For the text-containing cell, return its midpoint in (x, y) coordinate format. 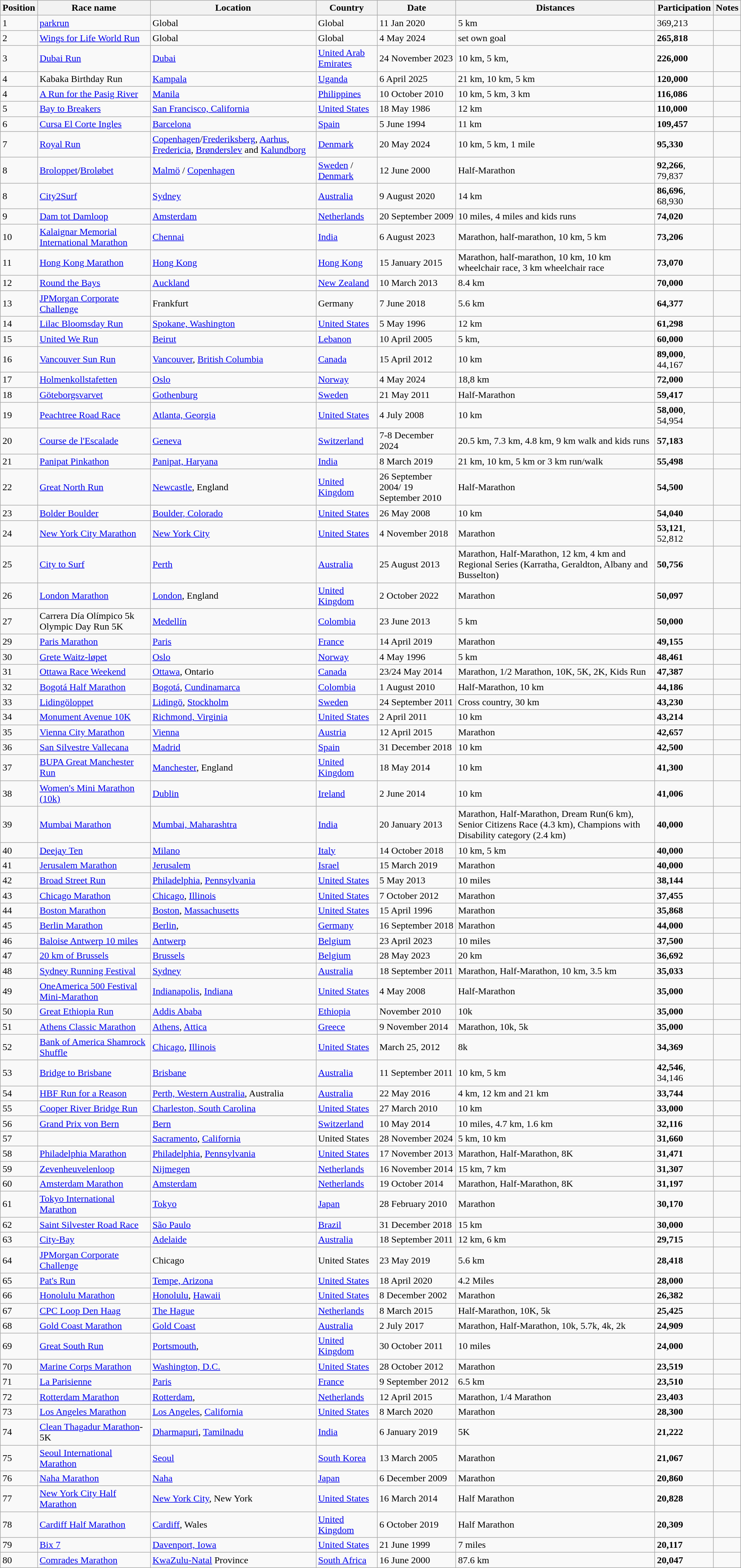
13 (19, 303)
Distances (556, 8)
26 May 2008 (416, 513)
14 km (556, 196)
Cross country, 30 km (556, 702)
21 June 1999 (416, 1545)
Bridge to Brisbane (93, 1073)
54,500 (684, 487)
Deejay Ten (93, 850)
10 May 2014 (416, 1123)
Grand Prix von Bern (93, 1123)
Great North Run (93, 487)
10k (556, 1012)
21,222 (684, 1432)
16 November 2014 (416, 1168)
Chennai (233, 237)
Gothenburg (233, 395)
set own goal (556, 38)
42,500 (684, 747)
Lidingöloppet (93, 702)
Vancouver Sun Run (93, 360)
50,756 (684, 564)
10 km, 5 km, 1 mile (556, 144)
65 (19, 1281)
London Marathon (93, 596)
New York City (233, 533)
Naha Marathon (93, 1479)
Dubai (233, 59)
55 (19, 1108)
53,121, 52,812 (684, 533)
City-Bay (93, 1240)
33 (19, 702)
Marathon, Half-Marathon, Dream Run(6 km), Senior Citizens Race (4.3 km), Champions with Disability category (2.4 km) (556, 824)
Marine Corps Marathon (93, 1366)
South Korea (347, 1458)
58 (19, 1153)
23 June 2013 (416, 622)
60 (19, 1184)
25 August 2013 (416, 564)
60,000 (684, 339)
87.6 km (556, 1560)
7-8 December 2024 (416, 441)
Tokyo International Marathon (93, 1205)
United We Run (93, 339)
13 March 2005 (416, 1458)
City to Surf (93, 564)
5 June 1994 (416, 124)
20 km of Brussels (93, 956)
39 (19, 824)
8k (556, 1047)
44,000 (684, 926)
37 (19, 767)
23 May 2019 (416, 1260)
38 (19, 794)
20,117 (684, 1545)
Bogotá Half Marathon (93, 687)
47 (19, 956)
Sweden / Denmark (347, 170)
10 km, 5 km, (556, 59)
17 (19, 380)
23,510 (684, 1382)
14 (19, 324)
15 January 2015 (416, 263)
Paris Marathon (93, 642)
Course de l'Escalade (93, 441)
44 (19, 911)
7 miles (556, 1545)
55,498 (684, 461)
Portsmouth, (233, 1346)
8 March 2019 (416, 461)
20,047 (684, 1560)
4 May 2008 (416, 991)
38,144 (684, 880)
92,266, 79,837 (684, 170)
50,000 (684, 622)
7 October 2012 (416, 895)
33,000 (684, 1108)
Saint Silvester Road Race (93, 1225)
Boulder, Colorado (233, 513)
Ottawa, Ontario (233, 672)
78 (19, 1524)
41 (19, 865)
Tokyo (233, 1205)
6 October 2019 (416, 1524)
30 October 2011 (416, 1346)
20,828 (684, 1499)
Adelaide (233, 1240)
HBF Run for a Reason (93, 1093)
73 (19, 1412)
Great South Run (93, 1346)
5 May 1996 (416, 324)
36,692 (684, 956)
Wings for Life World Run (93, 38)
43,214 (684, 717)
4 July 2008 (416, 415)
5 (19, 109)
20,309 (684, 1524)
Italy (347, 850)
27 (19, 622)
Hong Kong Marathon (93, 263)
37,500 (684, 941)
Sydney Running Festival (93, 971)
61 (19, 1205)
59 (19, 1168)
73,070 (684, 263)
42,657 (684, 732)
London, England (233, 596)
San Silvestre Vallecana (93, 747)
28 May 2023 (416, 956)
20 May 2024 (416, 144)
16 March 2014 (416, 1499)
Cardiff, Wales (233, 1524)
49 (19, 991)
21 km, 10 km, 5 km (556, 79)
18 May 2014 (416, 767)
7 June 2018 (416, 303)
6 December 2009 (416, 1479)
34 (19, 717)
64 (19, 1260)
23 April 2023 (416, 941)
6 January 2019 (416, 1432)
Perth (233, 564)
1 (19, 23)
74,020 (684, 216)
21 km, 10 km, 5 km or 3 km run/walk (556, 461)
20 January 2013 (416, 824)
Göteborgsvarvet (93, 395)
Amsterdam Marathon (93, 1184)
54,040 (684, 513)
OneAmerica 500 Festival Mini-Marathon (93, 991)
Carrera Día Olímpico 5k Olympic Day Run 5K (93, 622)
Rotterdam Marathon (93, 1397)
11 Jan 2020 (416, 23)
Jerusalem (233, 865)
Newcastle, England (233, 487)
Greece (347, 1027)
Madrid (233, 747)
Country (347, 8)
November 2010 (416, 1012)
73,206 (684, 237)
Mumbai Marathon (93, 824)
Location (233, 8)
16 (19, 360)
48 (19, 971)
37,455 (684, 895)
Bogotá, Cundinamarca (233, 687)
8.4 km (556, 283)
15 March 2019 (416, 865)
15 April 1996 (416, 911)
Israel (347, 865)
20.5 km, 7.3 km, 4.8 km, 9 km walk and kids runs (556, 441)
Dam tot Damloop (93, 216)
23,519 (684, 1366)
49,155 (684, 642)
Dubai Run (93, 59)
35,033 (684, 971)
28 October 2012 (416, 1366)
109,457 (684, 124)
CPC Loop Den Haag (93, 1311)
42,546, 34,146 (684, 1073)
31,307 (684, 1168)
23,403 (684, 1397)
Gold Coast (233, 1326)
31 (19, 672)
57 (19, 1138)
10 March 2013 (416, 283)
Notes (727, 8)
10 miles, 4.7 km, 1.6 km (556, 1123)
9 August 2020 (416, 196)
28,418 (684, 1260)
41,006 (684, 794)
Charleston, South Carolina (233, 1108)
15 km, 7 km (556, 1168)
75 (19, 1458)
10 km, 5 km, 3 km (556, 94)
Jerusalem Marathon (93, 865)
Gold Coast Marathon (93, 1326)
20 September 2009 (416, 216)
22 May 2016 (416, 1093)
Holmenkollstafetten (93, 380)
30,170 (684, 1205)
21 (19, 461)
26 (19, 596)
21 May 2011 (416, 395)
20 (19, 441)
45 (19, 926)
14 April 2019 (416, 642)
34,369 (684, 1047)
54 (19, 1093)
32,116 (684, 1123)
Lidingö, Stockholm (233, 702)
Perth, Western Australia, Australia (233, 1093)
42 (19, 880)
5 km, 10 km (556, 1138)
Pat's Run (93, 1281)
2 July 2017 (416, 1326)
12 (19, 283)
Indianapolis, Indiana (233, 991)
20 km (556, 956)
47,387 (684, 672)
Athens Classic Marathon (93, 1027)
Cursa El Corte Ingles (93, 124)
2 April 2011 (416, 717)
35,868 (684, 911)
68 (19, 1326)
16 June 2000 (416, 1560)
Vancouver, British Columbia (233, 360)
Bay to Breakers (93, 109)
36 (19, 747)
89,000, 44,167 (684, 360)
80 (19, 1560)
Milano (233, 850)
Panipat, Haryana (233, 461)
1 August 2010 (416, 687)
11 September 2011 (416, 1073)
Chicago (233, 1260)
69 (19, 1346)
Copenhagen/Frederiksberg, Aarhus, Fredericia, Brønderslev and Kalundborg (233, 144)
San Francisco, California (233, 109)
Vienna City Marathon (93, 732)
Bolder Boulder (93, 513)
8 December 2002 (416, 1296)
Davenport, Iowa (233, 1545)
23/24 May 2014 (416, 672)
Addis Ababa (233, 1012)
Ottawa Race Weekend (93, 672)
Brisbane (233, 1073)
Women's Mini Marathon (10k) (93, 794)
A Run for the Pasig River (93, 94)
29 (19, 642)
48,461 (684, 657)
Malmö / Copenhagen (233, 170)
31,471 (684, 1153)
Sacramento, California (233, 1138)
Rotterdam, (233, 1397)
Medellín (233, 622)
BUPA Great Manchester Run (93, 767)
Brazil (347, 1225)
70 (19, 1366)
Dublin (233, 794)
26 September 2004/ 19 September 2010 (416, 487)
265,818 (684, 38)
27 March 2010 (416, 1108)
44,186 (684, 687)
11 km (556, 124)
Antwerp (233, 941)
15 (19, 339)
4 November 2018 (416, 533)
76 (19, 1479)
67 (19, 1311)
61,298 (684, 324)
New York City, New York (233, 1499)
18 April 2020 (416, 1281)
70,000 (684, 283)
40 (19, 850)
Manila (233, 94)
Cardiff Half Marathon (93, 1524)
28 November 2024 (416, 1138)
Tempe, Arizona (233, 1281)
Lilac Bloomsday Run (93, 324)
Great Ethiopia Run (93, 1012)
Frankfurt (233, 303)
74 (19, 1432)
Spokane, Washington (233, 324)
Philadelphia Marathon (93, 1153)
63 (19, 1240)
32 (19, 687)
59,417 (684, 395)
56 (19, 1123)
Berlin, (233, 926)
Athens, Attica (233, 1027)
79 (19, 1545)
29,715 (684, 1240)
10 October 2010 (416, 94)
Grete Waitz-løpet (93, 657)
Seoul (233, 1458)
18 (19, 395)
11 (19, 263)
16 September 2018 (416, 926)
12 km, 6 km (556, 1240)
24 September 2011 (416, 702)
Broloppet/Broløbet (93, 170)
35 (19, 732)
Boston Marathon (93, 911)
Kalaignar Memorial International Marathon (93, 237)
43,230 (684, 702)
Race name (93, 8)
116,086 (684, 94)
57,183 (684, 441)
Denmark (347, 144)
Peachtree Road Race (93, 415)
33,744 (684, 1093)
28,300 (684, 1412)
30 (19, 657)
6 August 2023 (416, 237)
23 (19, 513)
5 km, (556, 339)
14 October 2018 (416, 850)
Panipat Pinkathon (93, 461)
South Africa (347, 1560)
Geneva (233, 441)
31,660 (684, 1138)
Marathon, half-marathon, 10 km, 5 km (556, 237)
24,000 (684, 1346)
Marathon, Half-Marathon, 10k, 5.7k, 4k, 2k (556, 1326)
Washington, D.C. (233, 1366)
Atlanta, Georgia (233, 415)
New York City Half Marathon (93, 1499)
Round the Bays (93, 283)
Kabaka Birthday Run (93, 79)
72,000 (684, 380)
Richmond, Virginia (233, 717)
Lebanon (347, 339)
Bern (233, 1123)
Berlin Marathon (93, 926)
La Parisienne (93, 1382)
Zevenheuvelenloop (93, 1168)
Auckland (233, 283)
New York City Marathon (93, 533)
226,000 (684, 59)
São Paulo (233, 1225)
19 (19, 415)
Ethiopia (347, 1012)
25 (19, 564)
30,000 (684, 1225)
Philippines (347, 94)
9 September 2012 (416, 1382)
9 (19, 216)
Mumbai, Maharashtra (233, 824)
28,000 (684, 1281)
Los Angeles Marathon (93, 1412)
6 (19, 124)
20,860 (684, 1479)
Honolulu Marathon (93, 1296)
Beirut (233, 339)
12 June 2000 (416, 170)
18,8 km (556, 380)
5K (556, 1432)
17 November 2013 (416, 1153)
58,000, 54,954 (684, 415)
Nijmegen (233, 1168)
Seoul International Marathon (93, 1458)
3 (19, 59)
110,000 (684, 109)
2 October 2022 (416, 596)
86,696, 68,930 (684, 196)
Marathon, Half-Marathon, 10 km, 3.5 km (556, 971)
24,909 (684, 1326)
Bank of America Shamrock Shuffle (93, 1047)
9 November 2014 (416, 1027)
8 March 2015 (416, 1311)
Baloise Antwerp 10 miles (93, 941)
71 (19, 1382)
41,300 (684, 767)
28 February 2010 (416, 1205)
50 (19, 1012)
Broad Street Run (93, 880)
Barcelona (233, 124)
5 May 2013 (416, 880)
City2Surf (93, 196)
Chicago Marathon (93, 895)
51 (19, 1027)
10 April 2005 (416, 339)
Clean Thagadur Marathon-5K (93, 1432)
Ireland (347, 794)
4.2 Miles (556, 1281)
4 km, 12 km and 21 km (556, 1093)
Uganda (347, 79)
6 April 2025 (416, 79)
7 (19, 144)
19 October 2014 (416, 1184)
2 (19, 38)
Date (416, 8)
Participation (684, 8)
Naha (233, 1479)
52 (19, 1047)
18 May 1986 (416, 109)
Boston, Massachusetts (233, 911)
Royal Run (93, 144)
New Zealand (347, 283)
Comrades Marathon (93, 1560)
72 (19, 1397)
4 May 1996 (416, 657)
Los Angeles, California (233, 1412)
The Hague (233, 1311)
Marathon, 1/2 Marathon, 10K, 5K, 2K, Kids Run (556, 672)
Vienna (233, 732)
8 March 2020 (416, 1412)
53 (19, 1073)
parkrun (93, 23)
Honolulu, Hawaii (233, 1296)
Marathon, 1/4 Marathon (556, 1397)
22 (19, 487)
Marathon, Half-Marathon, 12 km, 4 km and Regional Series (Karratha, Geraldton, Albany and Busselton) (556, 564)
50,097 (684, 596)
Austria (347, 732)
Half-Marathon, 10K, 5k (556, 1311)
369,213 (684, 23)
Dharmapuri, Tamilnadu (233, 1432)
25,425 (684, 1311)
KwaZulu-Natal Province (233, 1560)
March 25, 2012 (416, 1047)
2 June 2014 (416, 794)
Cooper River Bridge Run (93, 1108)
Monument Avenue 10K (93, 717)
21,067 (684, 1458)
62 (19, 1225)
64,377 (684, 303)
Marathon, 10k, 5k (556, 1027)
United Arab Emirates (347, 59)
Half-Marathon, 10 km (556, 687)
46 (19, 941)
24 (19, 533)
Bix 7 (93, 1545)
Kampala (233, 79)
Manchester, England (233, 767)
Position (19, 8)
Brussels (233, 956)
66 (19, 1296)
10 (19, 237)
24 November 2023 (416, 59)
10 miles, 4 miles and kids runs (556, 216)
43 (19, 895)
15 April 2012 (416, 360)
Marathon, half-marathon, 10 km, 10 km wheelchair race, 3 km wheelchair race (556, 263)
95,330 (684, 144)
77 (19, 1499)
120,000 (684, 79)
26,382 (684, 1296)
6.5 km (556, 1382)
15 km (556, 1225)
31,197 (684, 1184)
